Locate the cell with the specified text and output its (x, y) center coordinate. 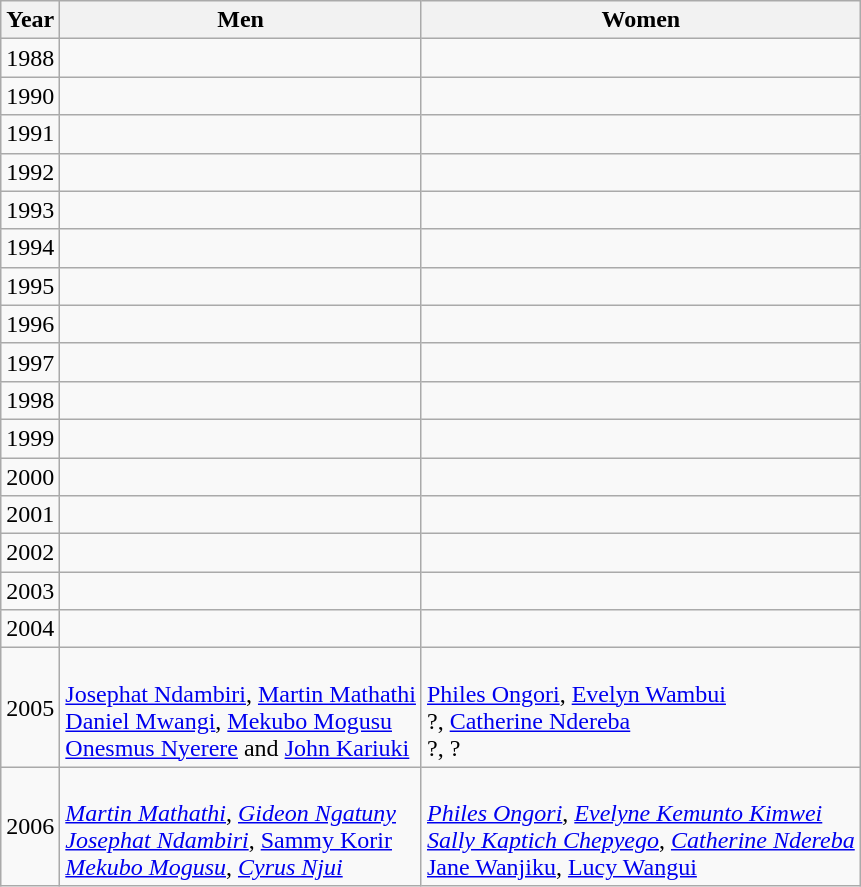
1997 (30, 362)
2003 (30, 591)
2000 (30, 477)
1994 (30, 248)
1993 (30, 210)
Year (30, 20)
1990 (30, 96)
Philes Ongori, Evelyne Kemunto KimweiSally Kaptich Chepyego, Catherine NderebaJane Wanjiku, Lucy Wangui (640, 826)
2001 (30, 515)
Women (640, 20)
1988 (30, 58)
1991 (30, 134)
1996 (30, 324)
1992 (30, 172)
1999 (30, 438)
Martin Mathathi, Gideon NgatunyJosephat Ndambiri, Sammy KorirMekubo Mogusu, Cyrus Njui (241, 826)
2005 (30, 708)
Philes Ongori, Evelyn Wambui ?, Catherine Ndereba ?, ? (640, 708)
Josephat Ndambiri, Martin MathathiDaniel Mwangi, Mekubo MogusuOnesmus Nyerere and John Kariuki (241, 708)
1998 (30, 400)
2002 (30, 553)
1995 (30, 286)
2006 (30, 826)
Men (241, 20)
2004 (30, 629)
